Scan for the cell matching the given text and deliver its (x, y) coordinate at center. 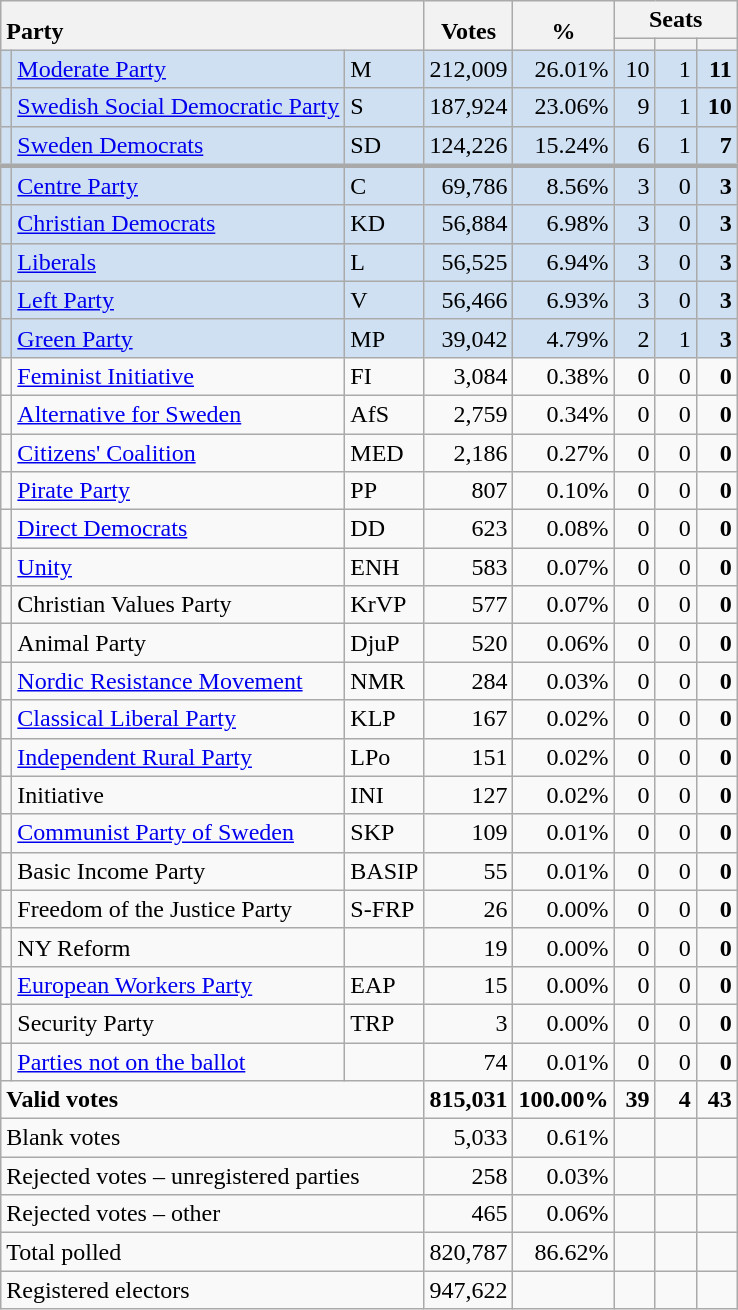
167 (468, 719)
Citizens' Coalition (178, 453)
0.08% (564, 529)
8.56% (564, 186)
465 (468, 1214)
Seats (676, 20)
S (384, 107)
V (384, 300)
Unity (178, 567)
SD (384, 146)
Votes (468, 26)
284 (468, 681)
C (384, 186)
Direct Democrats (178, 529)
Initiative (178, 795)
Swedish Social Democratic Party (178, 107)
Green Party (178, 338)
Feminist Initiative (178, 376)
Valid votes (212, 1100)
TRP (384, 1023)
26 (468, 909)
Registered electors (212, 1290)
SKP (384, 833)
6.98% (564, 224)
15.24% (564, 146)
MED (384, 453)
520 (468, 643)
0.27% (564, 453)
Parties not on the ballot (178, 1061)
Blank votes (212, 1138)
23.06% (564, 107)
NMR (384, 681)
Moderate Party (178, 69)
M (384, 69)
PP (384, 491)
4.79% (564, 338)
55 (468, 871)
56,525 (468, 262)
11 (716, 69)
39,042 (468, 338)
0.61% (564, 1138)
Liberals (178, 262)
623 (468, 529)
56,466 (468, 300)
Animal Party (178, 643)
KrVP (384, 605)
Alternative for Sweden (178, 414)
Freedom of the Justice Party (178, 909)
LPo (384, 757)
S-FRP (384, 909)
74 (468, 1061)
NY Reform (178, 947)
69,786 (468, 186)
Rejected votes – unregistered parties (212, 1176)
Christian Values Party (178, 605)
43 (716, 1100)
Centre Party (178, 186)
7 (716, 146)
Party (212, 26)
KLP (384, 719)
124,226 (468, 146)
Left Party (178, 300)
815,031 (468, 1100)
820,787 (468, 1252)
2,759 (468, 414)
Independent Rural Party (178, 757)
FI (384, 376)
39 (634, 1100)
0.34% (564, 414)
Classical Liberal Party (178, 719)
Sweden Democrats (178, 146)
Basic Income Party (178, 871)
583 (468, 567)
0.10% (564, 491)
L (384, 262)
DD (384, 529)
Rejected votes – other (212, 1214)
European Workers Party (178, 985)
EAP (384, 985)
INI (384, 795)
2,186 (468, 453)
MP (384, 338)
KD (384, 224)
6 (634, 146)
187,924 (468, 107)
258 (468, 1176)
212,009 (468, 69)
109 (468, 833)
5,033 (468, 1138)
6.93% (564, 300)
56,884 (468, 224)
26.01% (564, 69)
577 (468, 605)
Nordic Resistance Movement (178, 681)
947,622 (468, 1290)
15 (468, 985)
ENH (384, 567)
127 (468, 795)
3,084 (468, 376)
BASIP (384, 871)
86.62% (564, 1252)
Pirate Party (178, 491)
9 (634, 107)
Christian Democrats (178, 224)
Security Party (178, 1023)
151 (468, 757)
Total polled (212, 1252)
100.00% (564, 1100)
2 (634, 338)
0.38% (564, 376)
Communist Party of Sweden (178, 833)
19 (468, 947)
DjuP (384, 643)
% (564, 26)
4 (676, 1100)
AfS (384, 414)
807 (468, 491)
6.94% (564, 262)
